Find where the given text appears and provide that cell's center as (X, Y) coordinate. 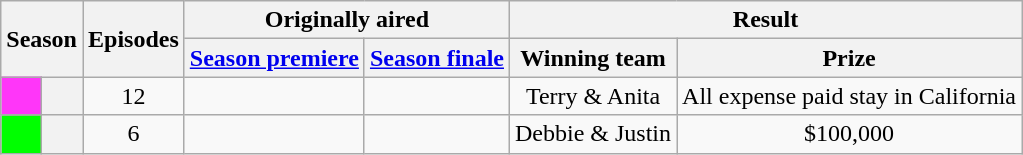
Prize (850, 58)
Episodes (133, 39)
6 (133, 134)
Terry & Anita (594, 96)
$100,000 (850, 134)
Debbie & Justin (594, 134)
Season premiere (274, 58)
Originally aired (346, 20)
All expense paid stay in California (850, 96)
Season finale (436, 58)
Winning team (594, 58)
12 (133, 96)
Result (766, 20)
Season (42, 39)
